Search for the cell housing the specified text and yield its [x, y] center coordinate. 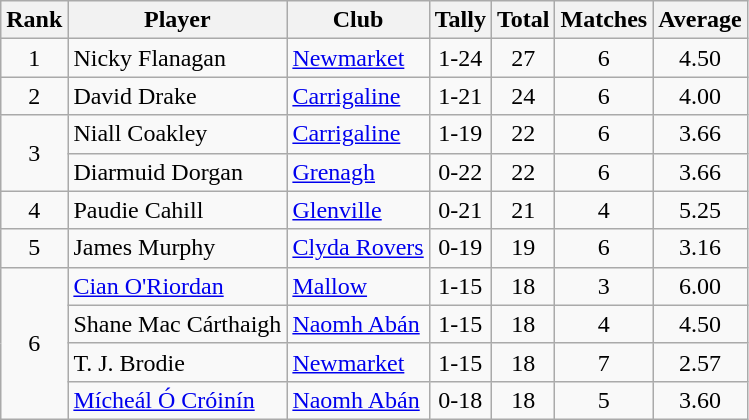
7 [604, 362]
Player [178, 20]
5.25 [700, 210]
21 [523, 210]
Cian O'Riordan [178, 286]
Mícheál Ó Cróinín [178, 400]
1-24 [460, 58]
2.57 [700, 362]
Club [358, 20]
0-19 [460, 248]
1 [34, 58]
0-18 [460, 400]
Diarmuid Dorgan [178, 172]
19 [523, 248]
27 [523, 58]
2 [34, 96]
0-22 [460, 172]
Paudie Cahill [178, 210]
Nicky Flanagan [178, 58]
4.00 [700, 96]
Glenville [358, 210]
Clyda Rovers [358, 248]
0-21 [460, 210]
Rank [34, 20]
T. J. Brodie [178, 362]
Average [700, 20]
3.16 [700, 248]
1-19 [460, 134]
Matches [604, 20]
Tally [460, 20]
Total [523, 20]
David Drake [178, 96]
3.60 [700, 400]
Mallow [358, 286]
Grenagh [358, 172]
1-21 [460, 96]
Niall Coakley [178, 134]
Shane Mac Cárthaigh [178, 324]
24 [523, 96]
6.00 [700, 286]
James Murphy [178, 248]
